Detect which cell encompasses the target text, then output its (x, y) center coordinate. 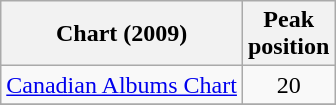
Chart (2009) (122, 34)
Canadian Albums Chart (122, 85)
Peakposition (288, 34)
20 (288, 85)
